Return [x, y] of the center of cell containing provided text 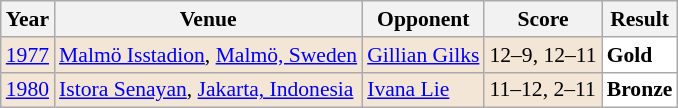
Istora Senayan, Jakarta, Indonesia [208, 90]
Ivana Lie [423, 90]
Bronze [640, 90]
1977 [28, 55]
Venue [208, 19]
12–9, 12–11 [542, 55]
Malmö Isstadion, Malmö, Sweden [208, 55]
Year [28, 19]
Opponent [423, 19]
Result [640, 19]
Score [542, 19]
11–12, 2–11 [542, 90]
Gold [640, 55]
Gillian Gilks [423, 55]
1980 [28, 90]
